For the text-containing cell, return its midpoint in [x, y] coordinate format. 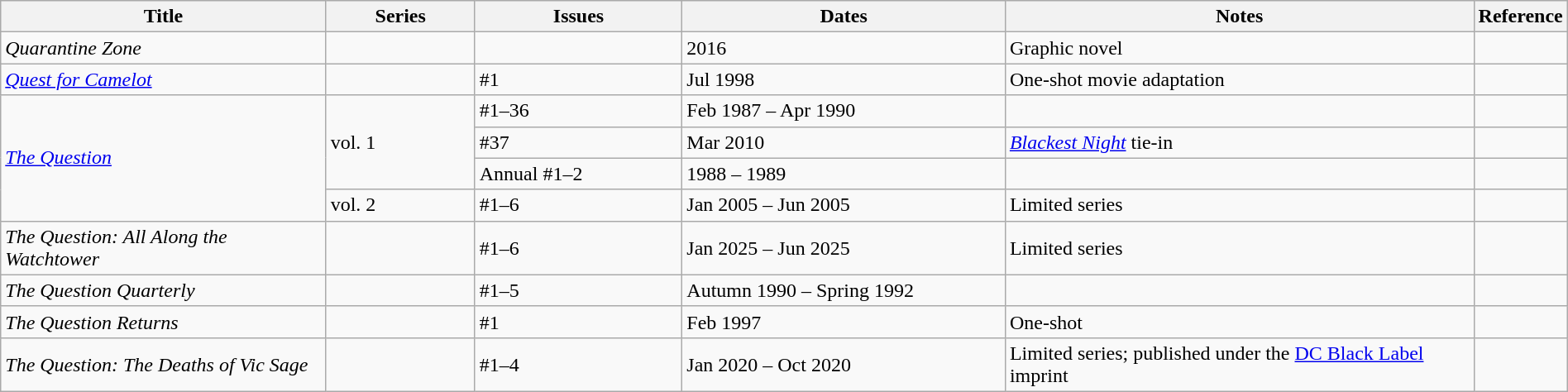
Reference [1520, 17]
The Question Returns [164, 322]
Feb 1997 [844, 322]
Graphic novel [1239, 48]
The Question Quarterly [164, 290]
Quest for Camelot [164, 79]
Jan 2020 – Oct 2020 [844, 364]
#1–36 [579, 111]
vol. 2 [400, 205]
The Question: The Deaths of Vic Sage [164, 364]
One-shot movie adaptation [1239, 79]
Mar 2010 [844, 142]
Jan 2005 – Jun 2005 [844, 205]
#1–4 [579, 364]
Jan 2025 – Jun 2025 [844, 248]
Jul 1998 [844, 79]
vol. 1 [400, 142]
#1–5 [579, 290]
Dates [844, 17]
2016 [844, 48]
Series [400, 17]
The Question: All Along the Watchtower [164, 248]
The Question [164, 158]
Issues [579, 17]
Notes [1239, 17]
One-shot [1239, 322]
Limited series; published under the DC Black Label imprint [1239, 364]
1988 – 1989 [844, 174]
#37 [579, 142]
Annual #1–2 [579, 174]
Quarantine Zone [164, 48]
Title [164, 17]
Blackest Night tie-in [1239, 142]
Autumn 1990 – Spring 1992 [844, 290]
Feb 1987 – Apr 1990 [844, 111]
